Output the (x, y) coordinate of the center of the cell containing the given text.  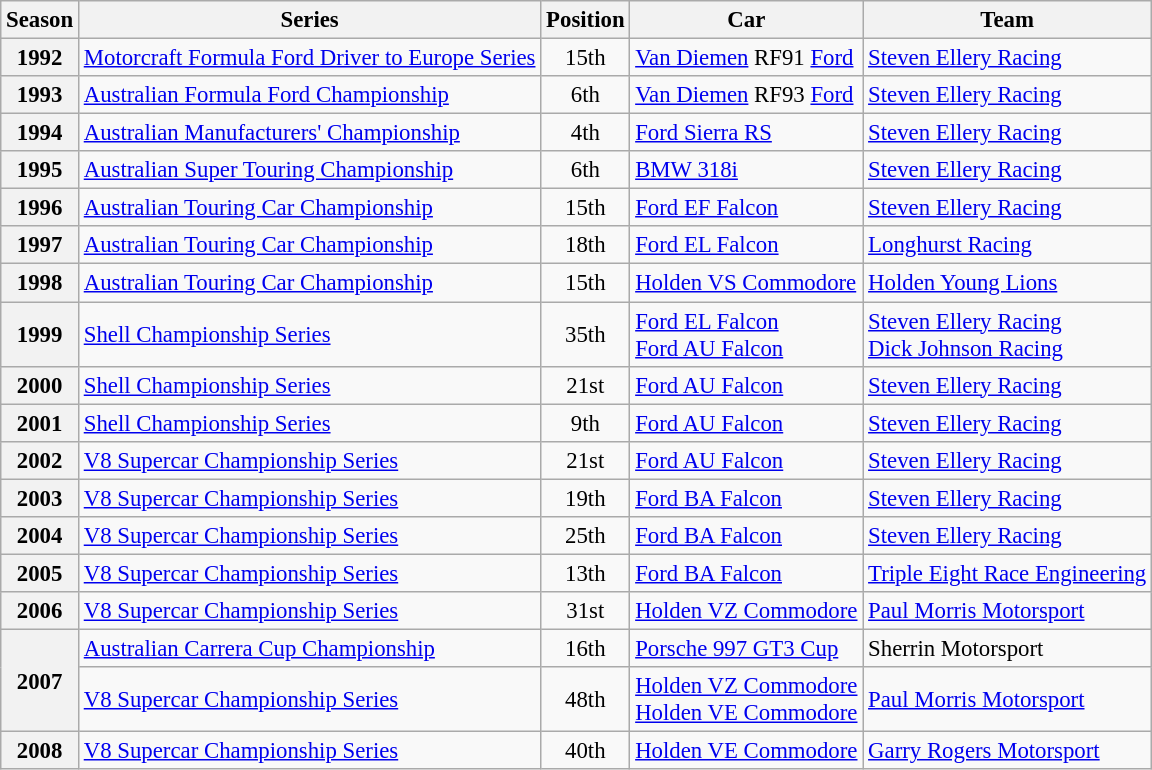
Season (40, 20)
2004 (40, 536)
16th (586, 648)
40th (586, 751)
1998 (40, 283)
Longhurst Racing (1008, 245)
Holden VZ Commodore (746, 611)
1997 (40, 245)
Australian Manufacturers' Championship (309, 133)
Van Diemen RF91 Ford (746, 58)
13th (586, 573)
2001 (40, 423)
2005 (40, 573)
Holden Young Lions (1008, 283)
19th (586, 498)
48th (586, 700)
Series (309, 20)
2000 (40, 385)
Ford Sierra RS (746, 133)
Australian Carrera Cup Championship (309, 648)
1992 (40, 58)
1994 (40, 133)
Van Diemen RF93 Ford (746, 95)
Ford EL Falcon (746, 245)
1995 (40, 170)
Holden VE Commodore (746, 751)
Holden VS Commodore (746, 283)
1993 (40, 95)
Sherrin Motorsport (1008, 648)
2008 (40, 751)
Car (746, 20)
2006 (40, 611)
BMW 318i (746, 170)
2007 (40, 680)
Australian Formula Ford Championship (309, 95)
Steven Ellery RacingDick Johnson Racing (1008, 334)
2002 (40, 460)
4th (586, 133)
18th (586, 245)
Team (1008, 20)
Motorcraft Formula Ford Driver to Europe Series (309, 58)
Porsche 997 GT3 Cup (746, 648)
Garry Rogers Motorsport (1008, 751)
35th (586, 334)
1999 (40, 334)
Position (586, 20)
2003 (40, 498)
31st (586, 611)
25th (586, 536)
1996 (40, 208)
9th (586, 423)
Ford EL FalconFord AU Falcon (746, 334)
Ford EF Falcon (746, 208)
Holden VZ CommodoreHolden VE Commodore (746, 700)
Triple Eight Race Engineering (1008, 573)
Australian Super Touring Championship (309, 170)
